Pinpoint the cell where the given text exists, returning its [x, y] midpoint coordinate. 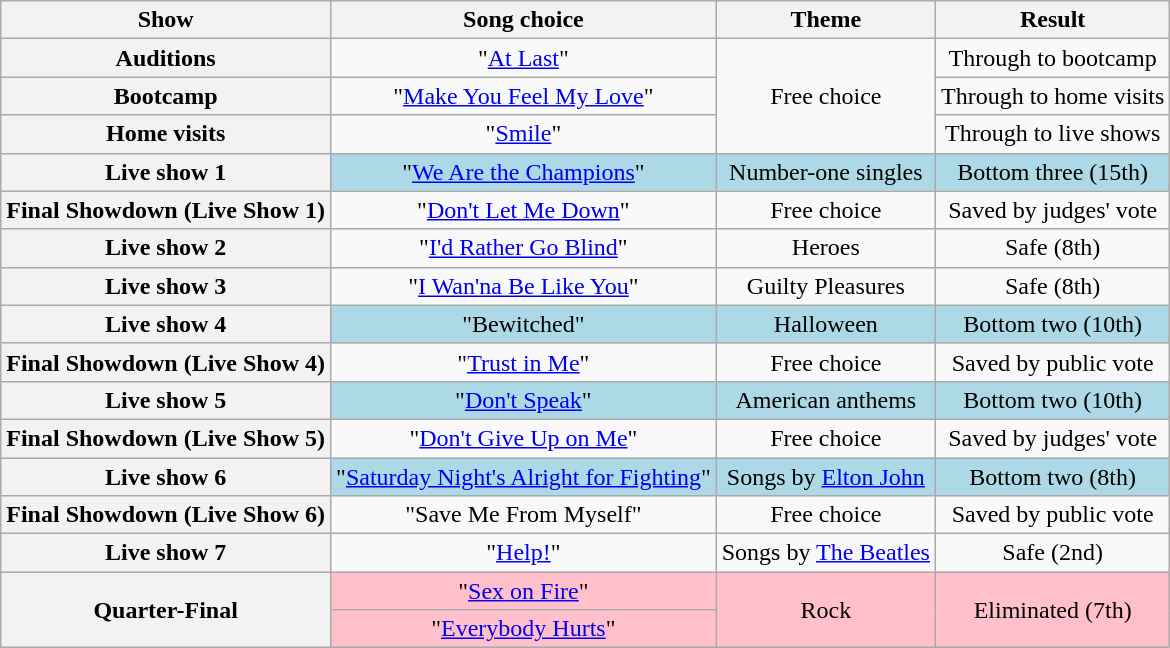
"Smile" [524, 134]
Final Showdown (Live Show 1) [166, 210]
Live show 2 [166, 248]
Bootcamp [166, 96]
"Everybody Hurts" [524, 629]
Guilty Pleasures [826, 286]
"Help!" [524, 553]
Auditions [166, 58]
Home visits [166, 134]
Through to bootcamp [1052, 58]
"Make You Feel My Love" [524, 96]
"I Wan'na Be Like You" [524, 286]
"Don't Speak" [524, 400]
American anthems [826, 400]
"Bewitched" [524, 324]
Rock [826, 610]
Bottom two (8th) [1052, 477]
Live show 1 [166, 172]
Theme [826, 20]
"I'd Rather Go Blind" [524, 248]
Quarter-Final [166, 610]
Number-one singles [826, 172]
Songs by The Beatles [826, 553]
"At Last" [524, 58]
"Sex on Fire" [524, 591]
Through to home visits [1052, 96]
Final Showdown (Live Show 4) [166, 362]
Safe (2nd) [1052, 553]
Through to live shows [1052, 134]
Live show 5 [166, 400]
Show [166, 20]
Final Showdown (Live Show 5) [166, 438]
Bottom three (15th) [1052, 172]
"Don't Let Me Down" [524, 210]
"Save Me From Myself" [524, 515]
"Don't Give Up on Me" [524, 438]
Halloween [826, 324]
Songs by Elton John [826, 477]
Live show 4 [166, 324]
Result [1052, 20]
Song choice [524, 20]
Live show 3 [166, 286]
Heroes [826, 248]
Final Showdown (Live Show 6) [166, 515]
Live show 6 [166, 477]
Eliminated (7th) [1052, 610]
"Trust in Me" [524, 362]
"We Are the Champions" [524, 172]
Live show 7 [166, 553]
"Saturday Night's Alright for Fighting" [524, 477]
